For the text-containing cell, return its midpoint in [X, Y] coordinate format. 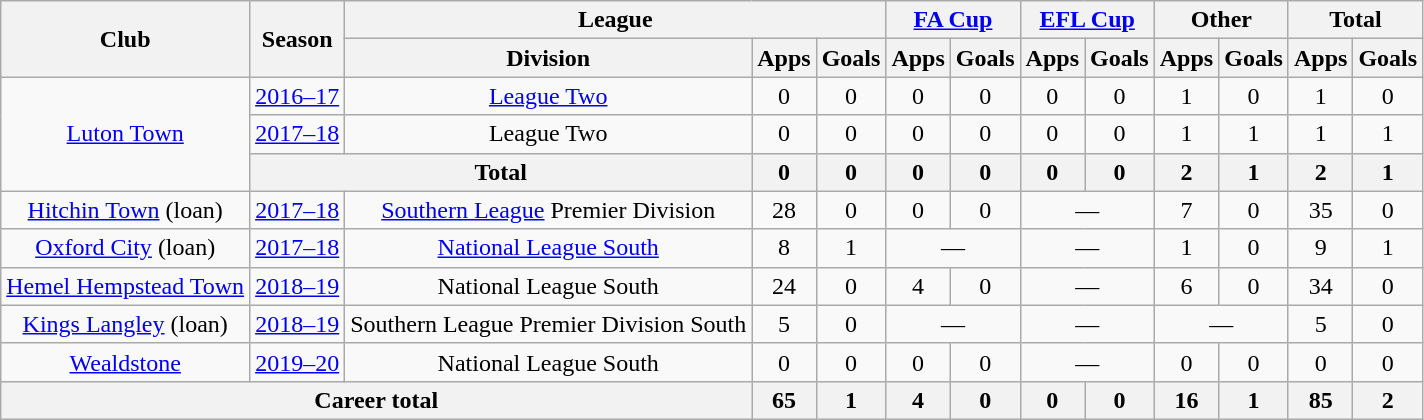
League [616, 20]
16 [1186, 400]
28 [784, 210]
Hitchin Town (loan) [126, 210]
Club [126, 39]
6 [1186, 286]
24 [784, 286]
Career total [376, 400]
34 [1320, 286]
Hemel Hempstead Town [126, 286]
Luton Town [126, 134]
2016–17 [298, 96]
Season [298, 39]
Other [1221, 20]
85 [1320, 400]
FA Cup [953, 20]
35 [1320, 210]
9 [1320, 248]
8 [784, 248]
EFL Cup [1087, 20]
Division [548, 58]
Oxford City (loan) [126, 248]
Southern League Premier Division [548, 210]
2019–20 [298, 362]
7 [1186, 210]
Wealdstone [126, 362]
Kings Langley (loan) [126, 324]
65 [784, 400]
Southern League Premier Division South [548, 324]
